Extract the (x, y) coordinate from the center of the cell holding the provided text.  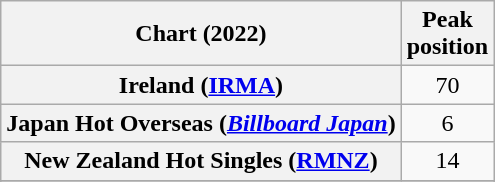
6 (447, 123)
Peakposition (447, 34)
14 (447, 161)
Ireland (IRMA) (201, 85)
Japan Hot Overseas (Billboard Japan) (201, 123)
Chart (2022) (201, 34)
70 (447, 85)
New Zealand Hot Singles (RMNZ) (201, 161)
